Capture the cell that displays the provided text and extract its [x, y] central coordinate. 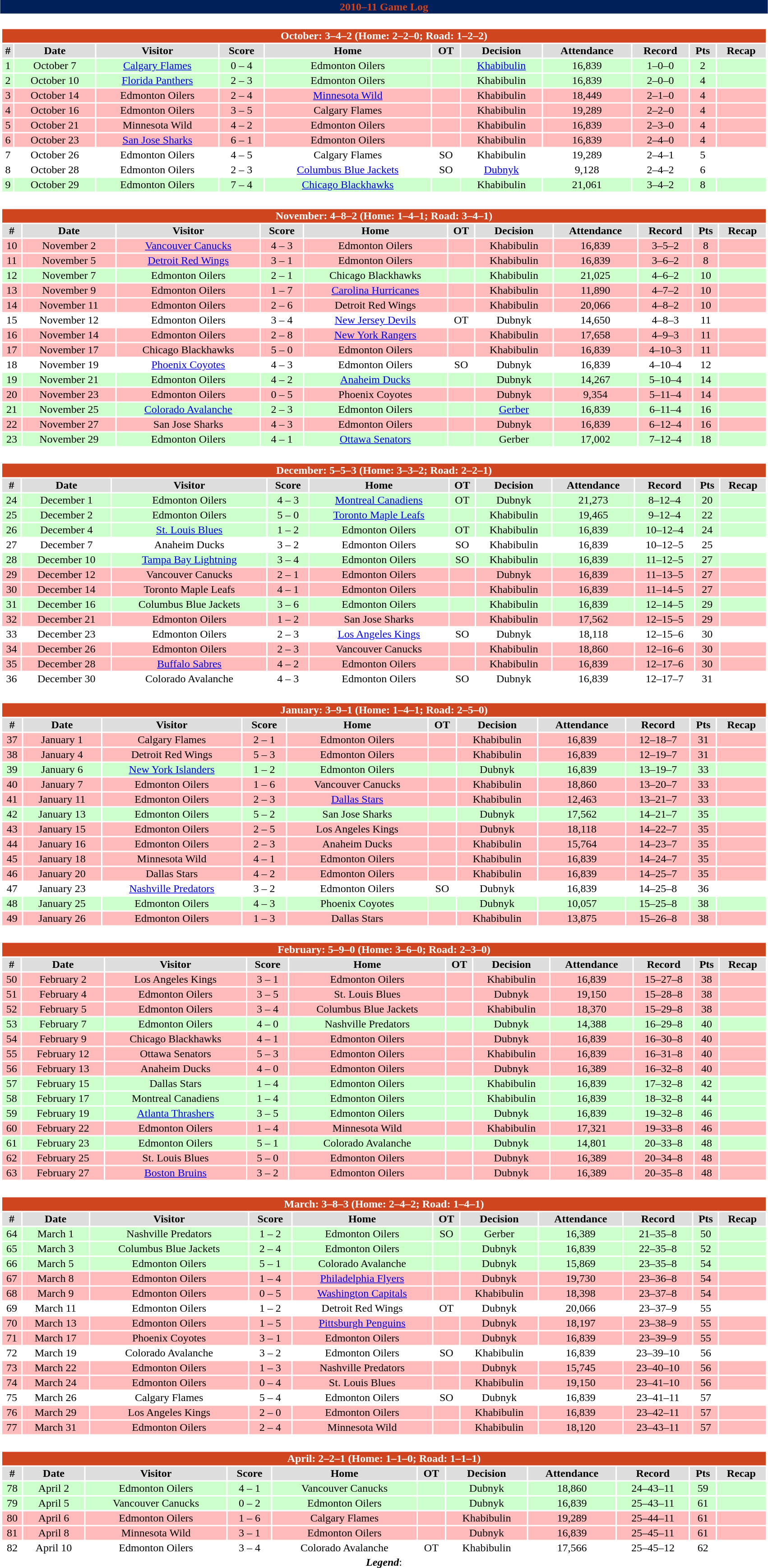
February: 5–9–0 (Home: 3–6–0; Road: 2–3–0) [384, 950]
January 11 [62, 799]
March 19 [56, 1353]
2 – 0 [270, 1413]
November: 4–8–2 (Home: 1–4–1; Road: 3–4–1) [384, 216]
17,566 [572, 1548]
1–0–0 [661, 65]
February 19 [63, 1113]
16–29–8 [663, 1024]
23–42–11 [658, 1413]
0 – 2 [250, 1503]
71 [12, 1338]
2–2–0 [661, 111]
15–27–8 [663, 980]
2–4–0 [661, 140]
January 26 [62, 918]
28 [11, 560]
October 7 [55, 65]
5 – 2 [264, 814]
4–10–3 [665, 350]
24–43–11 [652, 1489]
9 [8, 185]
February 9 [63, 1039]
2–4–1 [661, 155]
December 16 [67, 604]
12,463 [582, 799]
23–38–9 [658, 1323]
November 11 [69, 305]
19,730 [580, 1278]
Florida Panthers [157, 81]
March: 3–8–3 (Home: 2–4–2; Road: 1–4–1) [384, 1204]
Carolina Hurricanes [375, 290]
October 26 [55, 155]
March 5 [56, 1264]
14–24–7 [658, 859]
January 18 [62, 859]
82 [12, 1548]
3–4–2 [661, 185]
14,801 [592, 1143]
March 13 [56, 1323]
April 6 [54, 1518]
7–12–4 [665, 439]
November 21 [69, 379]
12–19–7 [658, 755]
October 28 [55, 170]
14,267 [596, 379]
November 9 [69, 290]
80 [12, 1518]
49 [12, 918]
November 2 [69, 246]
25–45–12 [652, 1548]
16–31–8 [663, 1054]
December 26 [67, 649]
78 [12, 1489]
October 29 [55, 185]
November 17 [69, 350]
January 13 [62, 814]
April 2 [54, 1489]
17,321 [592, 1129]
14–22–7 [658, 829]
March 22 [56, 1368]
March 9 [56, 1294]
39 [12, 769]
1 – 5 [270, 1323]
March 17 [56, 1338]
4–8–3 [665, 320]
March 11 [56, 1308]
15,745 [580, 1368]
February 7 [63, 1024]
December 7 [67, 545]
18,197 [580, 1323]
November 23 [69, 395]
December: 5–5–3 (Home: 3–3–2; Road: 2–2–1) [384, 471]
13,875 [582, 918]
4–10–4 [665, 365]
21 [12, 409]
76 [12, 1413]
23–36–8 [658, 1278]
2 – 6 [282, 305]
21,273 [593, 500]
3 [8, 95]
11–14–5 [665, 590]
22–35–8 [658, 1249]
3–6–2 [665, 260]
December 12 [67, 574]
Washington Capitals [362, 1294]
9–12–4 [665, 515]
December 21 [67, 620]
66 [12, 1264]
12–17–6 [665, 664]
5–10–4 [665, 379]
New York Islanders [171, 769]
January 15 [62, 829]
2–3–0 [661, 125]
February 23 [63, 1143]
23–37–8 [658, 1294]
February 13 [63, 1069]
November 7 [69, 276]
4–9–3 [665, 335]
79 [12, 1503]
February 12 [63, 1054]
11–12–5 [665, 560]
November 25 [69, 409]
December 1 [67, 500]
April: 2–2–1 (Home: 1–1–0; Road: 1–1–1) [384, 1459]
April 5 [54, 1503]
November 5 [69, 260]
February 25 [63, 1158]
December 10 [67, 560]
20–34–8 [663, 1158]
October 16 [55, 111]
67 [12, 1278]
4 – 5 [242, 155]
32 [11, 620]
10–12–5 [665, 545]
45 [12, 859]
47 [12, 888]
15,869 [580, 1264]
73 [12, 1368]
26 [11, 530]
7 [8, 155]
81 [12, 1533]
75 [12, 1397]
23–41–10 [658, 1383]
New Jersey Devils [375, 320]
13–19–7 [658, 769]
23–41–11 [658, 1397]
January 6 [62, 769]
19–33–8 [663, 1129]
New York Rangers [375, 335]
23–39–9 [658, 1338]
51 [12, 994]
21,061 [587, 185]
53 [12, 1024]
January: 3–9–1 (Home: 1–4–1; Road: 2–5–0) [384, 710]
21–35–8 [658, 1234]
2–1–0 [661, 95]
6 – 1 [242, 140]
March 26 [56, 1397]
Buffalo Sabres [190, 664]
5 – 4 [270, 1397]
Boston Bruins [176, 1173]
41 [12, 799]
18,120 [580, 1427]
15–29–8 [663, 1009]
18–32–8 [663, 1099]
February 5 [63, 1009]
January 25 [62, 904]
23–43–11 [658, 1427]
19–32–8 [663, 1113]
15–28–8 [663, 994]
7 – 4 [242, 185]
December 23 [67, 634]
19 [12, 379]
January 23 [62, 888]
15–26–8 [658, 918]
23–35–8 [658, 1264]
October 21 [55, 125]
March 31 [56, 1427]
Philadelphia Flyers [362, 1278]
February 17 [63, 1099]
2–0–0 [661, 81]
10,057 [582, 904]
18,398 [580, 1294]
14–25–7 [658, 874]
October: 3–4–2 (Home: 2–2–0; Road: 1–2–2) [384, 36]
13–21–7 [658, 799]
72 [12, 1353]
15 [12, 320]
December 2 [67, 515]
January 16 [62, 844]
March 29 [56, 1413]
6–12–4 [665, 425]
17–32–8 [663, 1083]
November 29 [69, 439]
Atlanta Thrashers [176, 1113]
February 4 [63, 994]
15,764 [582, 844]
64 [12, 1234]
60 [12, 1129]
68 [12, 1294]
9,128 [587, 170]
February 27 [63, 1173]
13–20–7 [658, 785]
70 [12, 1323]
2 – 8 [282, 335]
14,650 [596, 320]
3–5–2 [665, 246]
Tampa Bay Lightning [190, 560]
3 – 6 [288, 604]
April 8 [54, 1533]
1 [8, 65]
11,890 [596, 290]
20–33–8 [663, 1143]
4–8–2 [665, 305]
23–37–9 [658, 1308]
23–39–10 [658, 1353]
12–15–6 [665, 634]
17,658 [596, 335]
February 15 [63, 1083]
34 [11, 649]
December 28 [67, 664]
5–11–4 [665, 395]
2–4–2 [661, 170]
65 [12, 1249]
12–16–6 [665, 649]
December 14 [67, 590]
February 2 [63, 980]
4–7–2 [665, 290]
November 12 [69, 320]
58 [12, 1099]
13 [12, 290]
19,465 [593, 515]
77 [12, 1427]
18,370 [592, 1009]
February 22 [63, 1129]
January 4 [62, 755]
9,354 [596, 395]
12–17–7 [665, 679]
74 [12, 1383]
14–21–7 [658, 814]
23–40–10 [658, 1368]
14–25–8 [658, 888]
12–18–7 [658, 740]
18,449 [587, 95]
12–14–5 [665, 604]
23 [12, 439]
January 7 [62, 785]
April 10 [54, 1548]
2010–11 Game Log [384, 7]
March 1 [56, 1234]
25–45–11 [652, 1533]
October 10 [55, 81]
March 8 [56, 1278]
37 [12, 740]
March 3 [56, 1249]
October 14 [55, 95]
10–12–4 [665, 530]
12–15–5 [665, 620]
1 – 7 [282, 290]
Pittsburgh Penguins [362, 1323]
14–23–7 [658, 844]
December 30 [67, 679]
November 14 [69, 335]
63 [12, 1173]
25–43–11 [652, 1503]
November 19 [69, 365]
October 23 [55, 140]
15–25–8 [658, 904]
2 – 5 [264, 829]
4–6–2 [665, 276]
14,388 [592, 1024]
6–11–4 [665, 409]
43 [12, 829]
March 24 [56, 1383]
11–13–5 [665, 574]
January 20 [62, 874]
December 4 [67, 530]
17 [12, 350]
25–44–11 [652, 1518]
16–32–8 [663, 1069]
16–30–8 [663, 1039]
20–35–8 [663, 1173]
January 1 [62, 740]
21,025 [596, 276]
8–12–4 [665, 500]
69 [12, 1308]
17,002 [596, 439]
November 27 [69, 425]
